Scan for the cell matching the given text and deliver its [X, Y] coordinate at center. 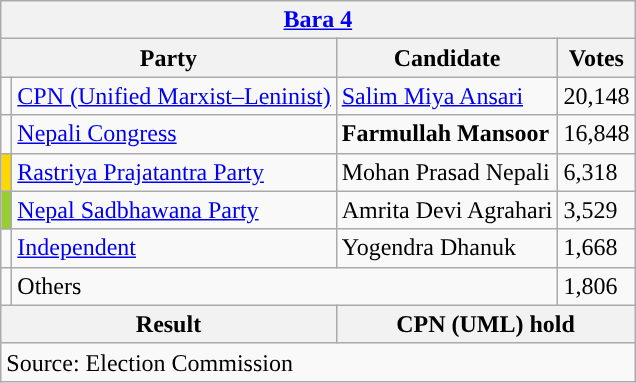
Farmullah Mansoor [447, 134]
Votes [596, 58]
1,806 [596, 286]
6,318 [596, 172]
Candidate [447, 58]
Mohan Prasad Nepali [447, 172]
Salim Miya Ansari [447, 96]
3,529 [596, 210]
Source: Election Commission [318, 362]
Bara 4 [318, 20]
Amrita Devi Agrahari [447, 210]
Others [285, 286]
20,148 [596, 96]
16,848 [596, 134]
1,668 [596, 248]
Yogendra Dhanuk [447, 248]
Independent [174, 248]
Nepali Congress [174, 134]
Nepal Sadbhawana Party [174, 210]
Result [168, 324]
CPN (UML) hold [486, 324]
CPN (Unified Marxist–Leninist) [174, 96]
Rastriya Prajatantra Party [174, 172]
Party [168, 58]
